From the cell containing the given text, extract its center point as [X, Y] coordinate. 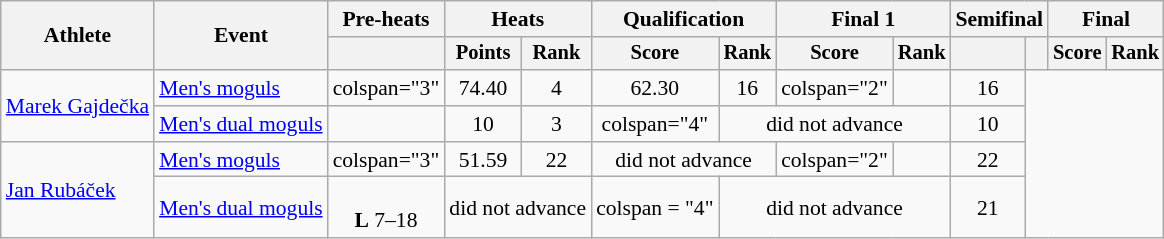
Points [482, 54]
51.59 [482, 160]
74.40 [482, 88]
L 7–18 [386, 208]
Event [241, 36]
Pre-heats [386, 19]
Qualification [684, 19]
colspan="4" [654, 124]
3 [556, 124]
Athlete [78, 36]
Final [1106, 19]
62.30 [654, 88]
Jan Rubáček [78, 190]
colspan = "4" [654, 208]
4 [556, 88]
Semifinal [999, 19]
Marek Gajdečka [78, 106]
Final 1 [863, 19]
Heats [518, 19]
21 [988, 208]
